Search for the cell housing the specified text and yield its (x, y) center coordinate. 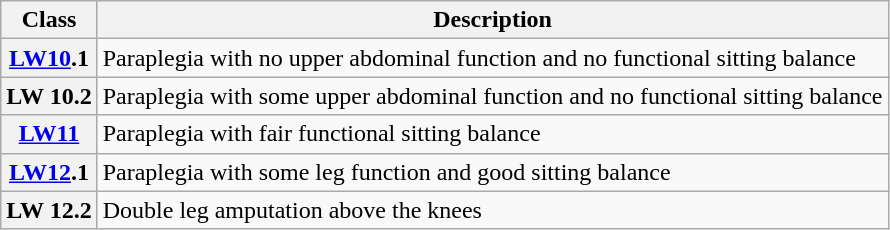
Paraplegia with some leg function and good sitting balance (492, 172)
Class (49, 20)
Paraplegia with some upper abdominal function and no functional sitting balance (492, 96)
Paraplegia with fair functional sitting balance (492, 134)
Description (492, 20)
LW12.1 (49, 172)
LW11 (49, 134)
LW 10.2 (49, 96)
Double leg amputation above the knees (492, 210)
Paraplegia with no upper abdominal function and no functional sitting balance (492, 58)
LW 12.2 (49, 210)
LW10.1 (49, 58)
